Search for the cell housing the specified text and yield its [X, Y] center coordinate. 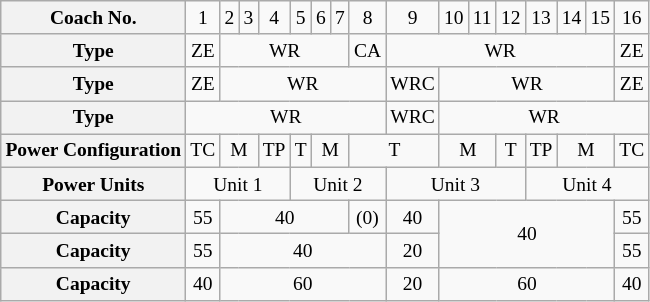
Coach No. [94, 18]
8 [367, 18]
15 [600, 18]
10 [454, 18]
CA [367, 50]
Power Configuration [94, 150]
14 [572, 18]
5 [300, 18]
1 [203, 18]
4 [274, 18]
11 [482, 18]
2 [230, 18]
Unit 2 [338, 184]
6 [320, 18]
13 [541, 18]
3 [248, 18]
9 [413, 18]
12 [510, 18]
Unit 4 [587, 184]
Power Units [94, 184]
16 [632, 18]
7 [340, 18]
Unit 3 [456, 184]
(0) [367, 216]
Unit 1 [238, 184]
